Search for the cell housing the specified text and yield its (x, y) center coordinate. 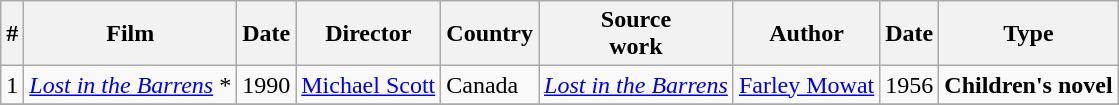
Sourcework (636, 34)
1990 (266, 85)
Farley Mowat (806, 85)
Film (130, 34)
1 (12, 85)
Canada (490, 85)
Author (806, 34)
Lost in the Barrens * (130, 85)
Lost in the Barrens (636, 85)
Michael Scott (368, 85)
Children's novel (1028, 85)
Type (1028, 34)
Director (368, 34)
Country (490, 34)
1956 (910, 85)
# (12, 34)
